Return (X, Y) of the center of cell containing provided text 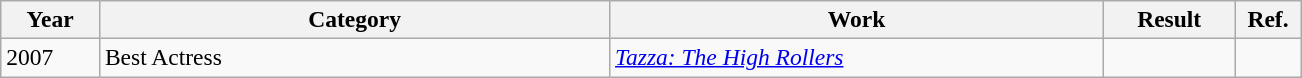
Tazza: The High Rollers (857, 57)
Work (857, 19)
2007 (50, 57)
Best Actress (354, 57)
Year (50, 19)
Category (354, 19)
Result (1169, 19)
Ref. (1268, 19)
